Extract the [X, Y] coordinate from the center of the cell holding the provided text.  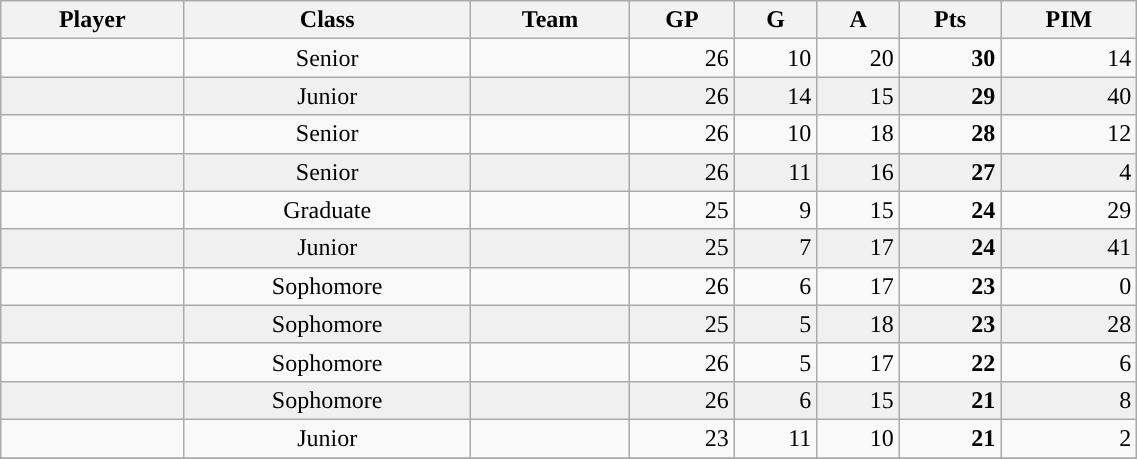
Player [92, 20]
Class [328, 20]
0 [1069, 286]
27 [950, 172]
A [858, 20]
41 [1069, 248]
PIM [1069, 20]
8 [1069, 400]
4 [1069, 172]
20 [858, 58]
7 [776, 248]
30 [950, 58]
40 [1069, 96]
GP [682, 20]
22 [950, 362]
Pts [950, 20]
12 [1069, 134]
9 [776, 210]
16 [858, 172]
2 [1069, 438]
Team [550, 20]
Graduate [328, 210]
G [776, 20]
